For the text-containing cell, return its midpoint in [x, y] coordinate format. 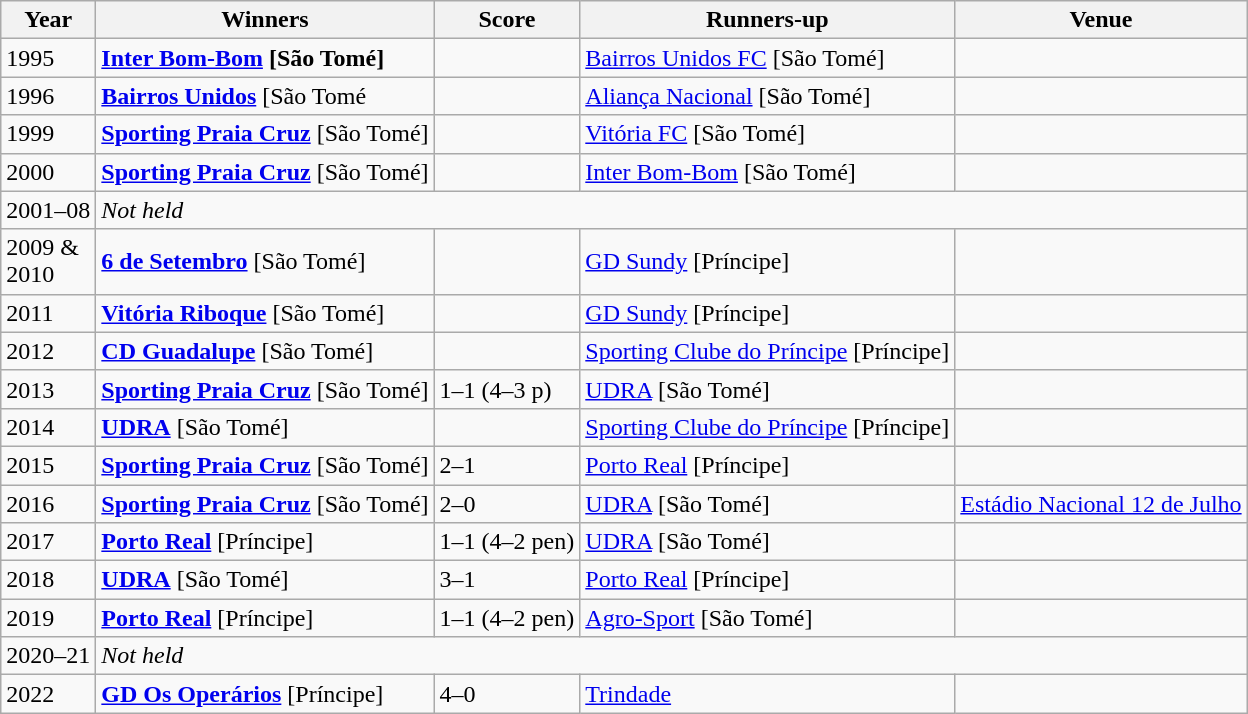
2017 [48, 542]
2015 [48, 465]
1–1 (4–3 p) [507, 389]
1996 [48, 96]
Bairros Unidos FC [São Tomé] [768, 58]
Agro-Sport [São Tomé] [768, 618]
2009 &2010 [48, 262]
Winners [265, 20]
2001–08 [48, 210]
Aliança Nacional [São Tomé] [768, 96]
Estádio Nacional 12 de Julho [1101, 503]
2016 [48, 503]
2022 [48, 694]
1999 [48, 134]
2018 [48, 580]
GD Os Operários [Príncipe] [265, 694]
Bairros Unidos [São Tomé [265, 96]
2000 [48, 172]
Runners-up [768, 20]
CD Guadalupe [São Tomé] [265, 351]
Trindade [768, 694]
Vitória Riboque [São Tomé] [265, 313]
2–0 [507, 503]
4–0 [507, 694]
2020–21 [48, 656]
Score [507, 20]
1995 [48, 58]
2012 [48, 351]
2014 [48, 427]
2–1 [507, 465]
Venue [1101, 20]
2011 [48, 313]
3–1 [507, 580]
2019 [48, 618]
2013 [48, 389]
6 de Setembro [São Tomé] [265, 262]
Year [48, 20]
Vitória FC [São Tomé] [768, 134]
